Extract the (X, Y) coordinate from the center of the cell holding the provided text.  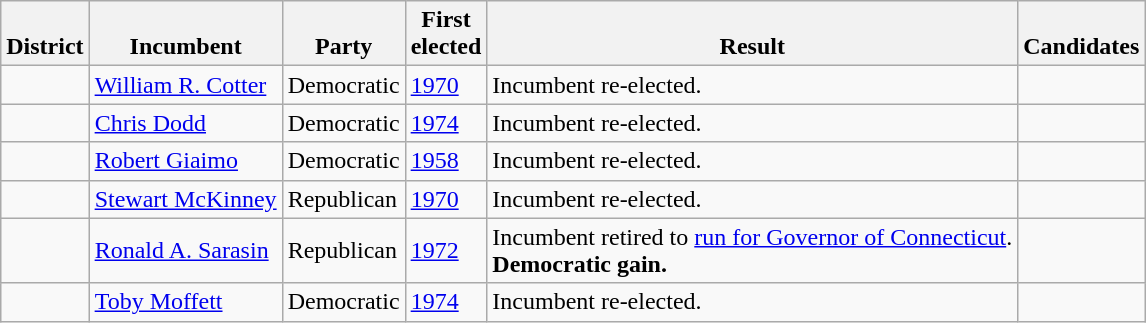
Candidates (1082, 34)
William R. Cotter (186, 85)
Result (752, 34)
1958 (446, 161)
Incumbent retired to run for Governor of Connecticut.Democratic gain. (752, 250)
Chris Dodd (186, 123)
Toby Moffett (186, 302)
District (45, 34)
Party (344, 34)
Robert Giaimo (186, 161)
Incumbent (186, 34)
Firstelected (446, 34)
Stewart McKinney (186, 199)
Ronald A. Sarasin (186, 250)
1972 (446, 250)
